Identify which cell holds the provided text, then report its [x, y] central coordinate. 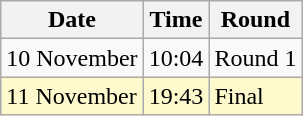
Final [256, 96]
Round [256, 20]
11 November [72, 96]
10 November [72, 58]
Time [176, 20]
19:43 [176, 96]
Date [72, 20]
Round 1 [256, 58]
10:04 [176, 58]
